Scan for the cell matching the given text and deliver its (X, Y) coordinate at center. 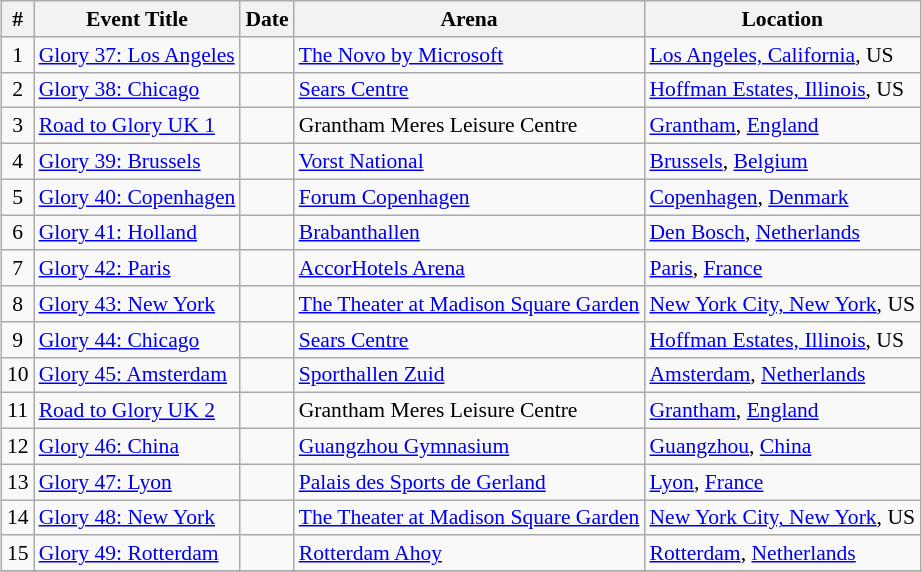
Glory 41: Holland (138, 233)
8 (18, 304)
5 (18, 197)
Glory 42: Paris (138, 269)
Glory 37: Los Angeles (138, 55)
AccorHotels Arena (470, 269)
4 (18, 162)
The Novo by Microsoft (470, 55)
10 (18, 375)
Road to Glory UK 1 (138, 126)
9 (18, 340)
Rotterdam, Netherlands (782, 554)
Palais des Sports de Gerland (470, 482)
Den Bosch, Netherlands (782, 233)
# (18, 19)
Copenhagen, Denmark (782, 197)
1 (18, 55)
Amsterdam, Netherlands (782, 375)
Glory 38: Chicago (138, 90)
Glory 47: Lyon (138, 482)
Guangzhou Gymnasium (470, 447)
Glory 48: New York (138, 518)
12 (18, 447)
2 (18, 90)
7 (18, 269)
Glory 39: Brussels (138, 162)
3 (18, 126)
Arena (470, 19)
Vorst National (470, 162)
Glory 40: Copenhagen (138, 197)
Road to Glory UK 2 (138, 411)
14 (18, 518)
Forum Copenhagen (470, 197)
Los Angeles, California, US (782, 55)
Glory 49: Rotterdam (138, 554)
6 (18, 233)
Glory 45: Amsterdam (138, 375)
Sporthallen Zuid (470, 375)
Brussels, Belgium (782, 162)
Glory 46: China (138, 447)
Date (266, 19)
Guangzhou, China (782, 447)
Rotterdam Ahoy (470, 554)
15 (18, 554)
Paris, France (782, 269)
Lyon, France (782, 482)
11 (18, 411)
Brabanthallen (470, 233)
Location (782, 19)
Glory 44: Chicago (138, 340)
Glory 43: New York (138, 304)
Event Title (138, 19)
13 (18, 482)
